Capture the cell that displays the provided text and extract its [x, y] central coordinate. 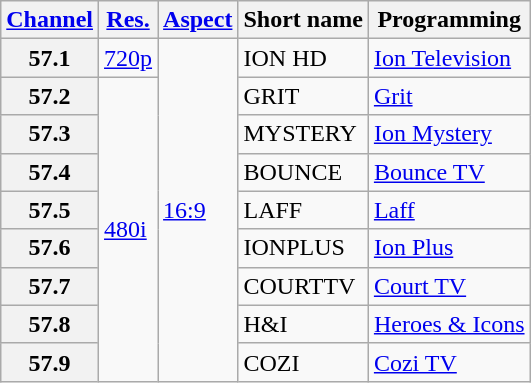
ION HD [303, 58]
H&I [303, 324]
Ion Plus [449, 248]
Ion Television [449, 58]
COURTTV [303, 286]
GRIT [303, 96]
480i [128, 229]
720p [128, 58]
Short name [303, 20]
MYSTERY [303, 134]
57.9 [50, 362]
57.5 [50, 210]
Court TV [449, 286]
57.3 [50, 134]
Grit [449, 96]
Heroes & Icons [449, 324]
57.1 [50, 58]
Channel [50, 20]
57.8 [50, 324]
Res. [128, 20]
Ion Mystery [449, 134]
IONPLUS [303, 248]
57.4 [50, 172]
Aspect [198, 20]
COZI [303, 362]
Laff [449, 210]
57.2 [50, 96]
16:9 [198, 210]
Cozi TV [449, 362]
LAFF [303, 210]
57.6 [50, 248]
Bounce TV [449, 172]
57.7 [50, 286]
BOUNCE [303, 172]
Programming [449, 20]
